Provide the (X, Y) coordinate of the cell's center where the given text is located.  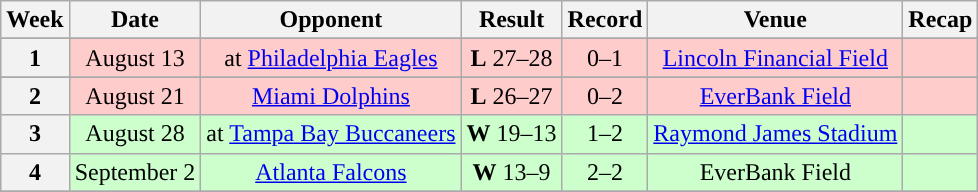
Result (512, 20)
September 2 (135, 172)
Recap (940, 20)
Venue (776, 20)
0–2 (605, 96)
Raymond James Stadium (776, 134)
Opponent (331, 20)
1–2 (605, 134)
0–1 (605, 58)
at Tampa Bay Buccaneers (331, 134)
Lincoln Financial Field (776, 58)
2–2 (605, 172)
Week (35, 20)
August 21 (135, 96)
3 (35, 134)
4 (35, 172)
Miami Dolphins (331, 96)
Record (605, 20)
August 28 (135, 134)
1 (35, 58)
W 13–9 (512, 172)
2 (35, 96)
Date (135, 20)
L 27–28 (512, 58)
L 26–27 (512, 96)
Atlanta Falcons (331, 172)
W 19–13 (512, 134)
August 13 (135, 58)
at Philadelphia Eagles (331, 58)
